Locate the cell with the specified text and output its [X, Y] center coordinate. 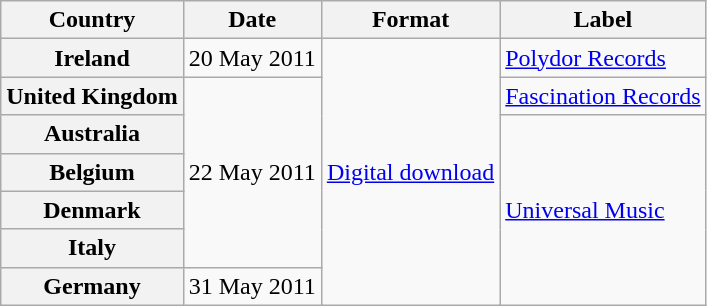
20 May 2011 [252, 58]
Germany [92, 286]
Label [603, 20]
Format [410, 20]
Polydor Records [603, 58]
Date [252, 20]
Country [92, 20]
Australia [92, 134]
Denmark [92, 210]
22 May 2011 [252, 172]
Belgium [92, 172]
Digital download [410, 172]
31 May 2011 [252, 286]
Fascination Records [603, 96]
Universal Music [603, 210]
Italy [92, 248]
Ireland [92, 58]
United Kingdom [92, 96]
